Return [x, y] of the center of cell containing provided text 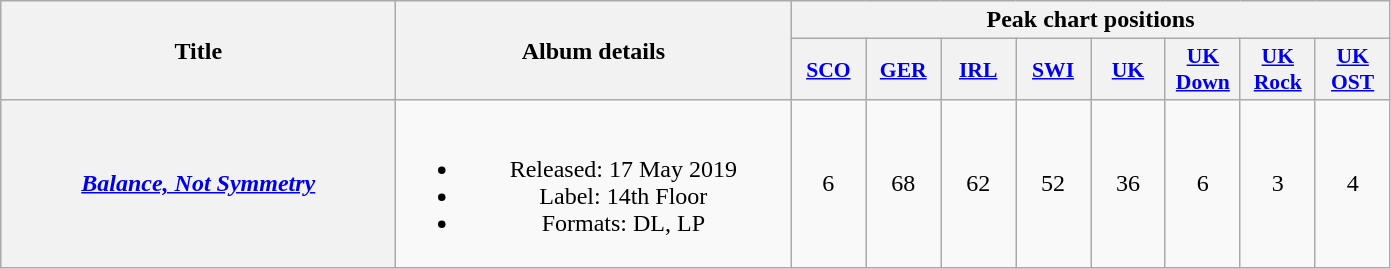
Album details [594, 50]
UKDown [1202, 70]
36 [1128, 184]
Title [198, 50]
UKRock [1278, 70]
Balance, Not Symmetry [198, 184]
SCO [828, 70]
SWI [1054, 70]
UKOST [1352, 70]
4 [1352, 184]
3 [1278, 184]
52 [1054, 184]
GER [904, 70]
62 [978, 184]
68 [904, 184]
UK [1128, 70]
Released: 17 May 2019Label: 14th FloorFormats: DL, LP [594, 184]
IRL [978, 70]
Peak chart positions [1090, 20]
